Return (x, y) of the center of cell containing provided text 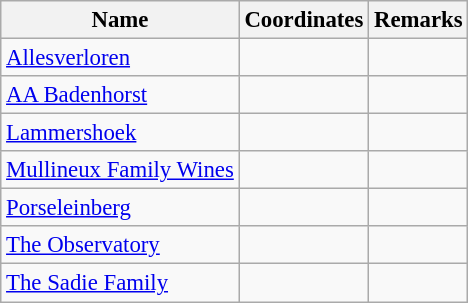
Lammershoek (120, 133)
Allesverloren (120, 58)
Porseleinberg (120, 208)
Mullineux Family Wines (120, 170)
Remarks (418, 20)
The Observatory (120, 245)
The Sadie Family (120, 283)
AA Badenhorst (120, 95)
Coordinates (304, 20)
Name (120, 20)
